For the text-containing cell, return its midpoint in [x, y] coordinate format. 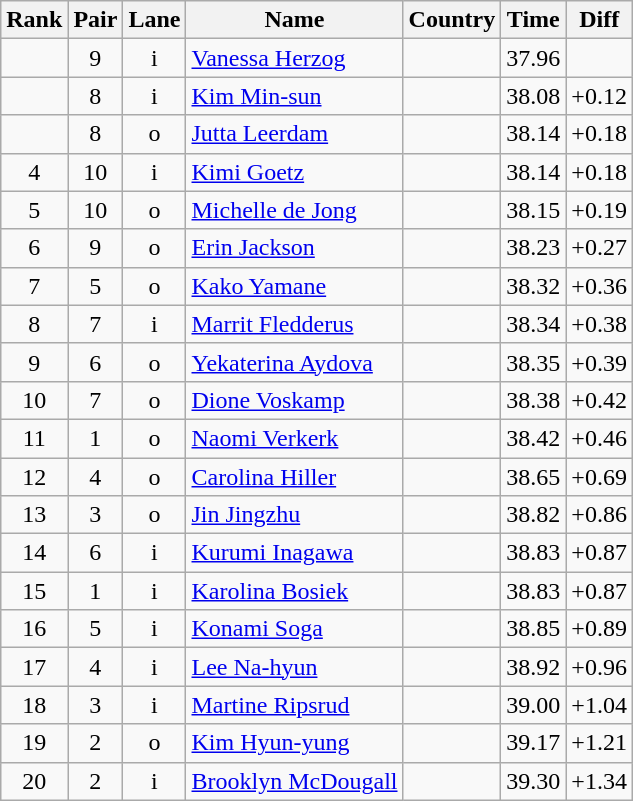
+0.19 [600, 210]
39.17 [534, 743]
Kimi Goetz [294, 172]
38.35 [534, 362]
18 [34, 705]
11 [34, 438]
38.34 [534, 324]
Jin Jingzhu [294, 515]
+0.69 [600, 477]
Martine Ripsrud [294, 705]
Kim Min-sun [294, 96]
Diff [600, 20]
Vanessa Herzog [294, 58]
38.08 [534, 96]
+0.27 [600, 248]
Naomi Verkerk [294, 438]
Kako Yamane [294, 286]
Kurumi Inagawa [294, 553]
+1.04 [600, 705]
Jutta Leerdam [294, 134]
+0.12 [600, 96]
38.38 [534, 400]
Kim Hyun-yung [294, 743]
38.15 [534, 210]
12 [34, 477]
Rank [34, 20]
19 [34, 743]
Country [452, 20]
Time [534, 20]
Yekaterina Aydova [294, 362]
38.42 [534, 438]
38.85 [534, 629]
38.82 [534, 515]
Pair [96, 20]
39.00 [534, 705]
Karolina Bosiek [294, 591]
Dione Voskamp [294, 400]
Lee Na-hyun [294, 667]
38.32 [534, 286]
17 [34, 667]
+0.42 [600, 400]
Marrit Fledderus [294, 324]
+0.36 [600, 286]
+0.96 [600, 667]
38.65 [534, 477]
16 [34, 629]
38.92 [534, 667]
15 [34, 591]
+1.34 [600, 781]
20 [34, 781]
+0.89 [600, 629]
+0.46 [600, 438]
13 [34, 515]
+0.39 [600, 362]
38.23 [534, 248]
Name [294, 20]
14 [34, 553]
Lane [154, 20]
39.30 [534, 781]
+0.38 [600, 324]
37.96 [534, 58]
+1.21 [600, 743]
Erin Jackson [294, 248]
+0.86 [600, 515]
Konami Soga [294, 629]
Michelle de Jong [294, 210]
Carolina Hiller [294, 477]
Brooklyn McDougall [294, 781]
